Output the [X, Y] coordinate of the center of the cell containing the given text.  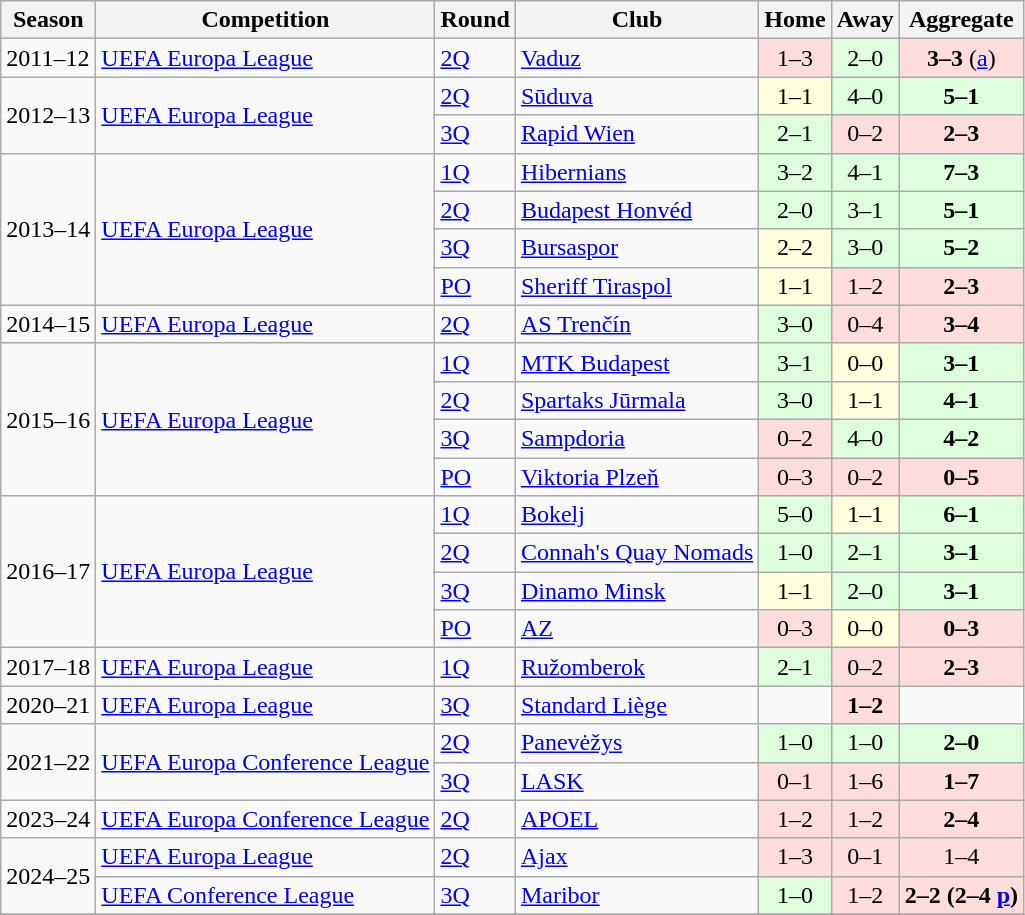
2011–12 [48, 58]
0–5 [961, 477]
2016–17 [48, 572]
3–2 [795, 172]
Viktoria Plzeň [636, 477]
2021–22 [48, 762]
Home [795, 20]
1–4 [961, 857]
1–6 [865, 781]
Season [48, 20]
AZ [636, 629]
MTK Budapest [636, 362]
Away [865, 20]
2012–13 [48, 115]
Hibernians [636, 172]
Vaduz [636, 58]
Standard Liège [636, 705]
Panevėžys [636, 743]
6–1 [961, 515]
2024–25 [48, 876]
LASK [636, 781]
Dinamo Minsk [636, 591]
Round [475, 20]
5–2 [961, 248]
2023–24 [48, 819]
3–3 (a) [961, 58]
5–0 [795, 515]
Sampdoria [636, 438]
APOEL [636, 819]
Spartaks Jūrmala [636, 400]
Sūduva [636, 96]
Bursaspor [636, 248]
Budapest Honvéd [636, 210]
Club [636, 20]
2013–14 [48, 229]
7–3 [961, 172]
Bokelj [636, 515]
Competition [266, 20]
Sheriff Tiraspol [636, 286]
2015–16 [48, 419]
1–7 [961, 781]
2020–21 [48, 705]
Rapid Wien [636, 134]
3–4 [961, 324]
Ajax [636, 857]
4–2 [961, 438]
Aggregate [961, 20]
UEFA Conference League [266, 895]
Connah's Quay Nomads [636, 553]
AS Trenčín [636, 324]
Maribor [636, 895]
Ružomberok [636, 667]
2014–15 [48, 324]
2–4 [961, 819]
0–4 [865, 324]
2–2 (2–4 p) [961, 895]
2017–18 [48, 667]
2–2 [795, 248]
